Scan for the cell matching the given text and deliver its (x, y) coordinate at center. 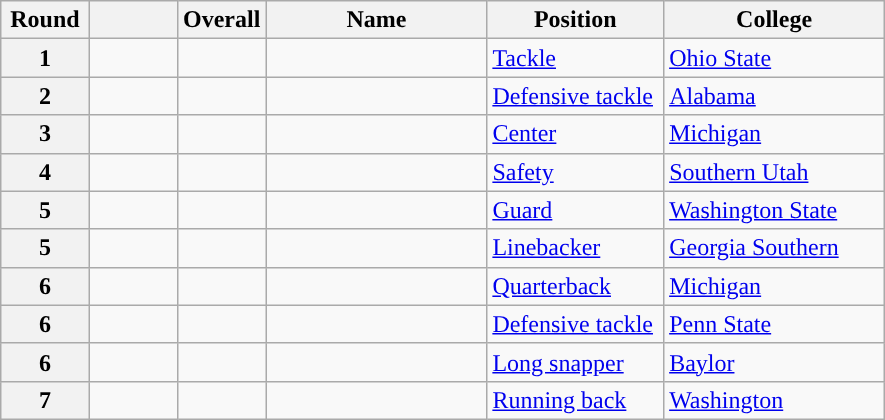
Safety (576, 172)
Quarterback (576, 286)
Center (576, 134)
Southern Utah (774, 172)
Name (376, 20)
College (774, 20)
Round (45, 20)
Washington (774, 400)
1 (45, 58)
Georgia Southern (774, 248)
Overall (222, 20)
2 (45, 96)
Tackle (576, 58)
Guard (576, 210)
Long snapper (576, 362)
Alabama (774, 96)
Running back (576, 400)
3 (45, 134)
Penn State (774, 324)
Ohio State (774, 58)
Position (576, 20)
Washington State (774, 210)
Baylor (774, 362)
Linebacker (576, 248)
7 (45, 400)
4 (45, 172)
